Identify which cell holds the provided text, then report its [X, Y] central coordinate. 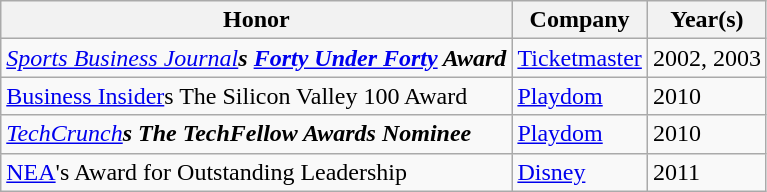
TechCrunchs The TechFellow Awards Nominee [256, 134]
Honor [256, 20]
Disney [580, 172]
2002, 2003 [706, 58]
Sports Business Journals Forty Under Forty Award [256, 58]
Company [580, 20]
NEA's Award for Outstanding Leadership [256, 172]
2011 [706, 172]
Year(s) [706, 20]
Ticketmaster [580, 58]
Business Insiders The Silicon Valley 100 Award [256, 96]
